For the text-containing cell, return its midpoint in (x, y) coordinate format. 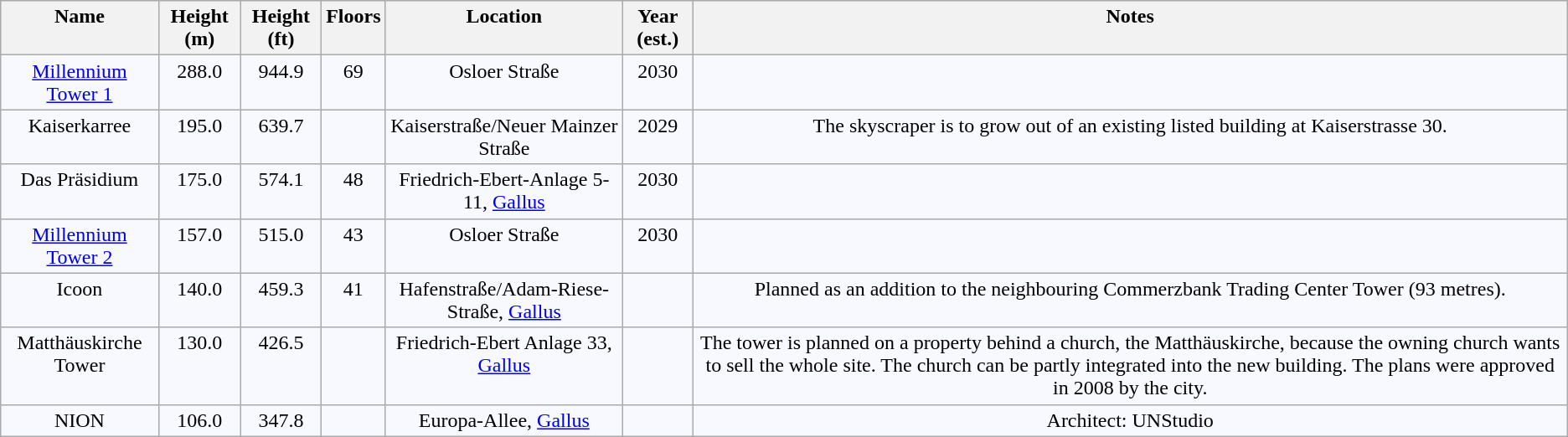
Das Präsidium (80, 191)
106.0 (199, 420)
574.1 (281, 191)
Matthäuskirche Tower (80, 366)
Architect: UNStudio (1130, 420)
347.8 (281, 420)
Friedrich-Ebert-Anlage 5-11, Gallus (504, 191)
195.0 (199, 137)
Kaiserkarree (80, 137)
515.0 (281, 246)
48 (353, 191)
2029 (658, 137)
The skyscraper is to grow out of an existing listed building at Kaiserstrasse 30. (1130, 137)
157.0 (199, 246)
Millennium Tower 2 (80, 246)
944.9 (281, 82)
459.3 (281, 300)
Year (est.) (658, 28)
41 (353, 300)
Kaiserstraße/Neuer Mainzer Straße (504, 137)
140.0 (199, 300)
426.5 (281, 366)
Hafenstraße/Adam-Riese-Straße, Gallus (504, 300)
Millennium Tower 1 (80, 82)
Notes (1130, 28)
Location (504, 28)
288.0 (199, 82)
Friedrich-Ebert Anlage 33, Gallus (504, 366)
NION (80, 420)
175.0 (199, 191)
Floors (353, 28)
69 (353, 82)
43 (353, 246)
Europa-Allee, Gallus (504, 420)
Name (80, 28)
Height (ft) (281, 28)
639.7 (281, 137)
Height (m) (199, 28)
Planned as an addition to the neighbouring Commerzbank Trading Center Tower (93 metres). (1130, 300)
Icoon (80, 300)
130.0 (199, 366)
